Capture the cell that displays the provided text and extract its [X, Y] central coordinate. 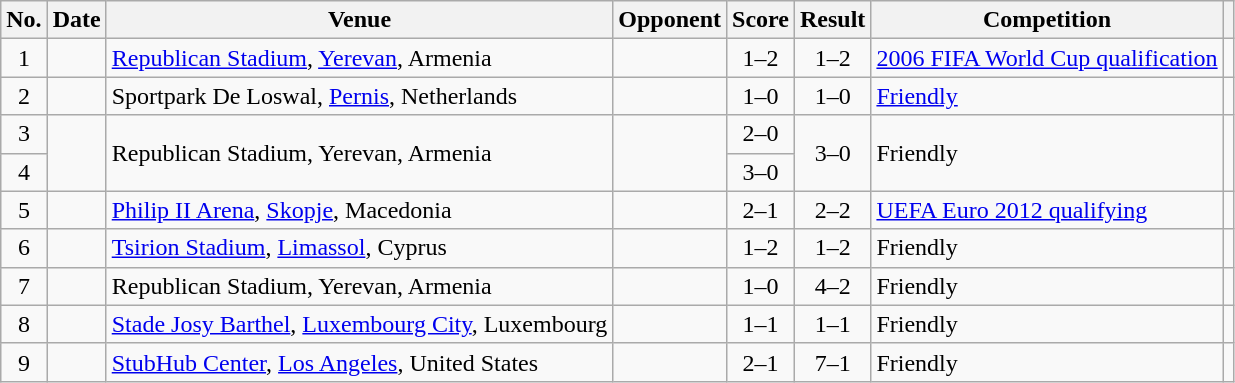
Philip II Arena, Skopje, Macedonia [360, 210]
8 [24, 324]
Venue [360, 20]
4 [24, 172]
2–2 [832, 210]
2 [24, 96]
1 [24, 58]
Opponent [670, 20]
No. [24, 20]
9 [24, 362]
Sportpark De Loswal, Pernis, Netherlands [360, 96]
2–0 [761, 134]
StubHub Center, Los Angeles, United States [360, 362]
4–2 [832, 286]
UEFA Euro 2012 qualifying [1047, 210]
Stade Josy Barthel, Luxembourg City, Luxembourg [360, 324]
Tsirion Stadium, Limassol, Cyprus [360, 248]
Score [761, 20]
6 [24, 248]
Competition [1047, 20]
2006 FIFA World Cup qualification [1047, 58]
7 [24, 286]
5 [24, 210]
3 [24, 134]
Date [76, 20]
Result [832, 20]
7–1 [832, 362]
